Find where the given text appears and provide that cell's center as (x, y) coordinate. 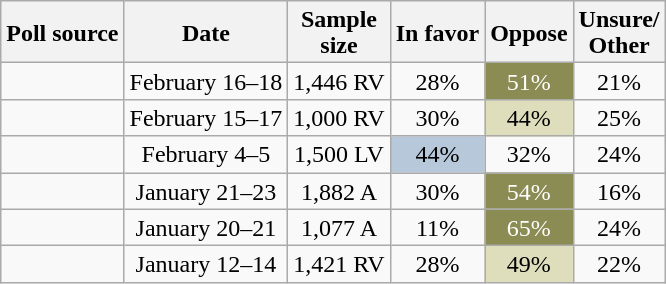
32% (529, 154)
Date (206, 32)
Poll source (62, 32)
Unsure/Other (619, 32)
1,421 RV (339, 264)
January 21–23 (206, 190)
February 16–18 (206, 82)
Samplesize (339, 32)
1,500 LV (339, 154)
January 20–21 (206, 228)
February 4–5 (206, 154)
25% (619, 118)
February 15–17 (206, 118)
1,077 A (339, 228)
In favor (437, 32)
21% (619, 82)
16% (619, 190)
49% (529, 264)
January 12–14 (206, 264)
1,882 A (339, 190)
1,000 RV (339, 118)
51% (529, 82)
Oppose (529, 32)
11% (437, 228)
22% (619, 264)
54% (529, 190)
1,446 RV (339, 82)
65% (529, 228)
